Output the (X, Y) coordinate of the center of the cell containing the given text.  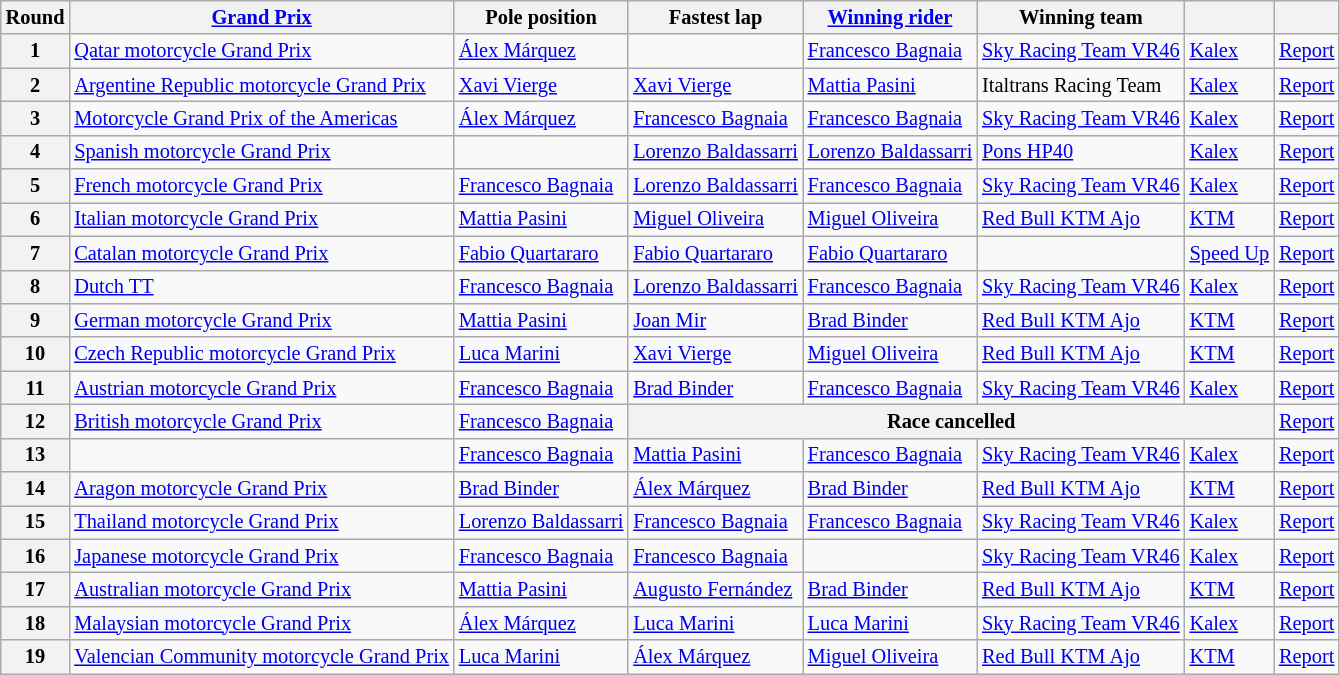
9 (36, 320)
8 (36, 287)
Spanish motorcycle Grand Prix (262, 152)
Augusto Fernández (715, 589)
11 (36, 388)
Dutch TT (262, 287)
Joan Mir (715, 320)
19 (36, 657)
Winning team (1080, 17)
17 (36, 589)
13 (36, 455)
Australian motorcycle Grand Prix (262, 589)
Winning rider (890, 17)
British motorcycle Grand Prix (262, 421)
15 (36, 522)
5 (36, 186)
Catalan motorcycle Grand Prix (262, 253)
Speed Up (1230, 253)
Motorcycle Grand Prix of the Americas (262, 118)
Pole position (541, 17)
Valencian Community motorcycle Grand Prix (262, 657)
3 (36, 118)
Aragon motorcycle Grand Prix (262, 489)
Pons HP40 (1080, 152)
Fastest lap (715, 17)
Italian motorcycle Grand Prix (262, 219)
4 (36, 152)
12 (36, 421)
Japanese motorcycle Grand Prix (262, 556)
10 (36, 354)
German motorcycle Grand Prix (262, 320)
1 (36, 51)
French motorcycle Grand Prix (262, 186)
Race cancelled (951, 421)
18 (36, 623)
Italtrans Racing Team (1080, 85)
Argentine Republic motorcycle Grand Prix (262, 85)
Grand Prix (262, 17)
2 (36, 85)
Czech Republic motorcycle Grand Prix (262, 354)
Round (36, 17)
Thailand motorcycle Grand Prix (262, 522)
14 (36, 489)
Austrian motorcycle Grand Prix (262, 388)
7 (36, 253)
16 (36, 556)
Qatar motorcycle Grand Prix (262, 51)
Malaysian motorcycle Grand Prix (262, 623)
6 (36, 219)
